Find where the given text appears and provide that cell's center as (X, Y) coordinate. 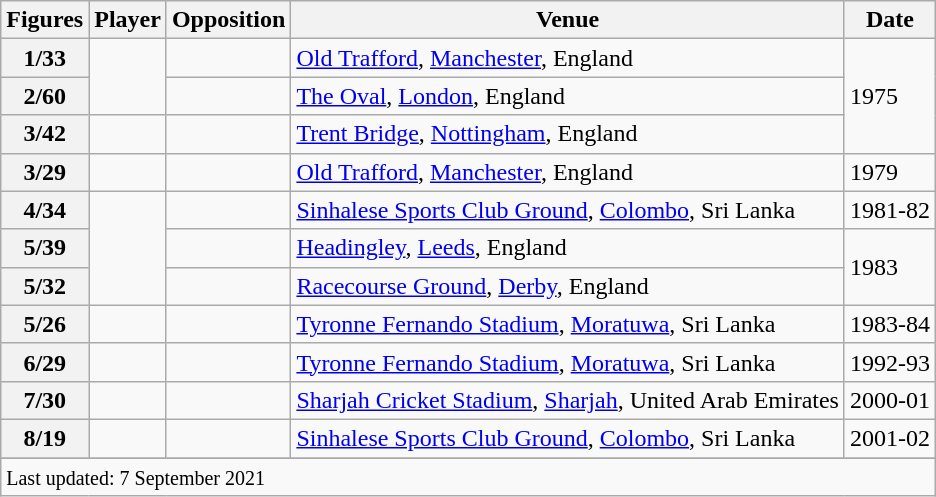
Trent Bridge, Nottingham, England (568, 134)
2000-01 (890, 400)
Opposition (228, 20)
Headingley, Leeds, England (568, 248)
5/39 (45, 248)
1979 (890, 172)
Last updated: 7 September 2021 (468, 477)
2001-02 (890, 438)
Venue (568, 20)
1/33 (45, 58)
Player (128, 20)
2/60 (45, 96)
1981-82 (890, 210)
Racecourse Ground, Derby, England (568, 286)
Date (890, 20)
1975 (890, 96)
Sharjah Cricket Stadium, Sharjah, United Arab Emirates (568, 400)
7/30 (45, 400)
3/42 (45, 134)
1983-84 (890, 324)
5/26 (45, 324)
5/32 (45, 286)
1992-93 (890, 362)
3/29 (45, 172)
8/19 (45, 438)
6/29 (45, 362)
1983 (890, 267)
4/34 (45, 210)
The Oval, London, England (568, 96)
Figures (45, 20)
